Capture the cell that displays the provided text and extract its (X, Y) central coordinate. 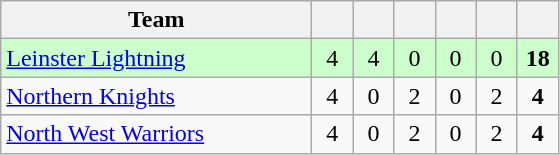
North West Warriors (156, 134)
18 (538, 58)
Northern Knights (156, 96)
Leinster Lightning (156, 58)
Team (156, 20)
